Identify which cell holds the provided text, then report its (x, y) central coordinate. 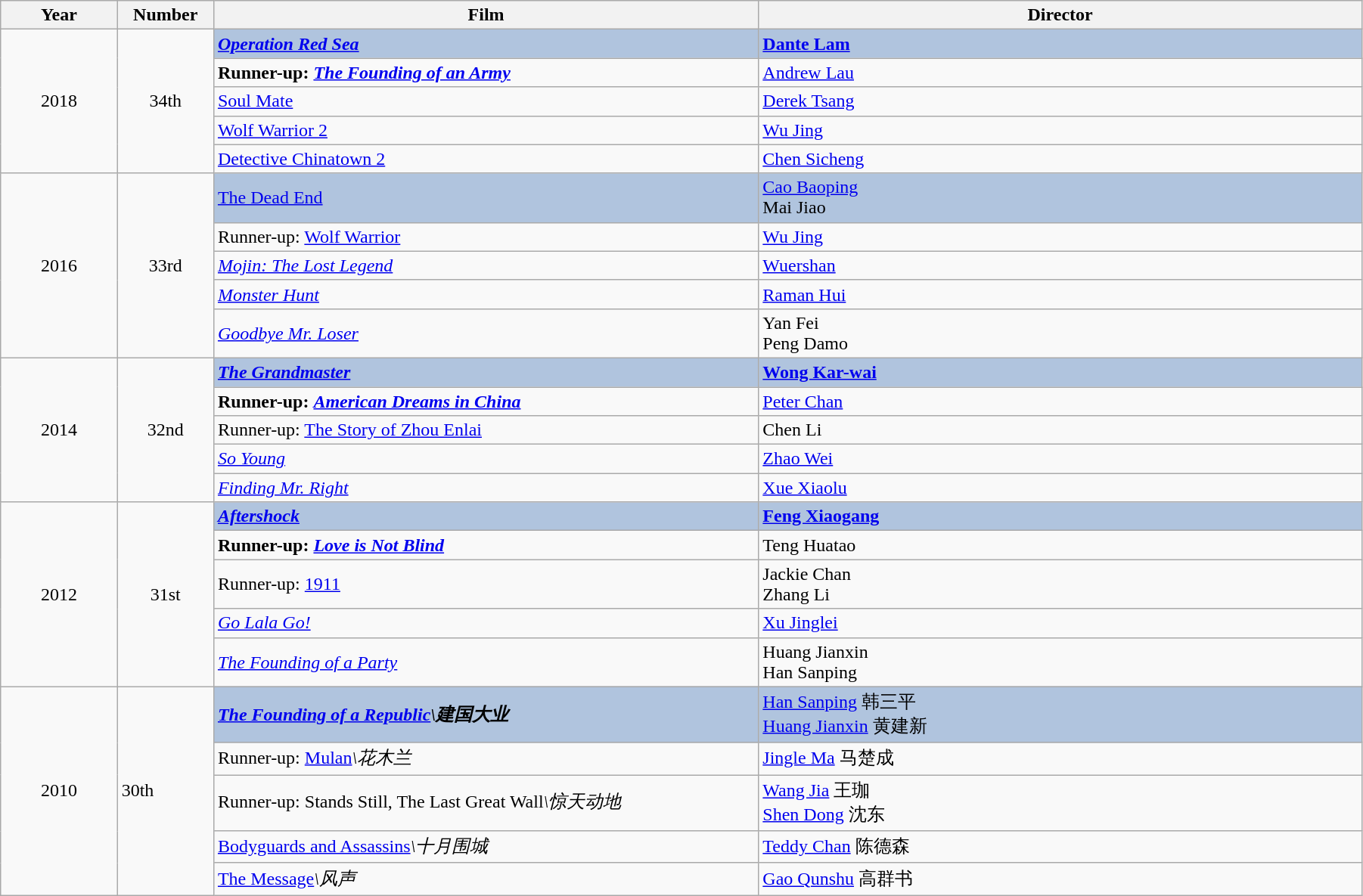
Wong Kar-wai (1060, 372)
Jingle Ma 马楚成 (1060, 759)
Runner-up: American Dreams in China (486, 401)
31st (165, 594)
Bodyguards and Assassins\十月围城 (486, 847)
Runner-up: Wolf Warrior (486, 237)
32nd (165, 429)
30th (165, 791)
Wuershan (1060, 265)
The Founding of a Party (486, 662)
Andrew Lau (1060, 73)
Runner-up: 1911 (486, 584)
Mojin: The Lost Legend (486, 265)
Feng Xiaogang (1060, 516)
Dante Lam (1060, 44)
Jackie Chan Zhang Li (1060, 584)
Derek Tsang (1060, 101)
Yan FeiPeng Damo (1060, 333)
Huang Jianxin Han Sanping (1060, 662)
34th (165, 101)
2010 (59, 791)
Runner-up: The Story of Zhou Enlai (486, 430)
The Message\风声 (486, 879)
Film (486, 15)
The Grandmaster (486, 372)
Detective Chinatown 2 (486, 159)
Chen Li (1060, 430)
Cao BaopingMai Jiao (1060, 198)
Xu Jinglei (1060, 623)
Peter Chan (1060, 401)
Operation Red Sea (486, 44)
The Founding of a Republic\建国大业 (486, 715)
Go Lala Go! (486, 623)
Wang Jia 王珈 Shen Dong 沈东 (1060, 803)
Teng Huatao (1060, 545)
Raman Hui (1060, 294)
Director (1060, 15)
2012 (59, 594)
2014 (59, 429)
Runner-up: Stands Still, The Last Great Wall\惊天动地 (486, 803)
Aftershock (486, 516)
2018 (59, 101)
Runner-up: Mulan\花木兰 (486, 759)
Han Sanping 韩三平Huang Jianxin 黄建新 (1060, 715)
Finding Mr. Right (486, 488)
Goodbye Mr. Loser (486, 333)
Runner-up: The Founding of an Army (486, 73)
33rd (165, 265)
Number (165, 15)
2016 (59, 265)
Soul Mate (486, 101)
Chen Sicheng (1060, 159)
Zhao Wei (1060, 459)
Wolf Warrior 2 (486, 130)
Xue Xiaolu (1060, 488)
Year (59, 15)
Runner-up: Love is Not Blind (486, 545)
Teddy Chan 陈德森 (1060, 847)
So Young (486, 459)
Monster Hunt (486, 294)
The Dead End (486, 198)
Gao Qunshu 高群书 (1060, 879)
